Capture the cell that displays the provided text and extract its [X, Y] central coordinate. 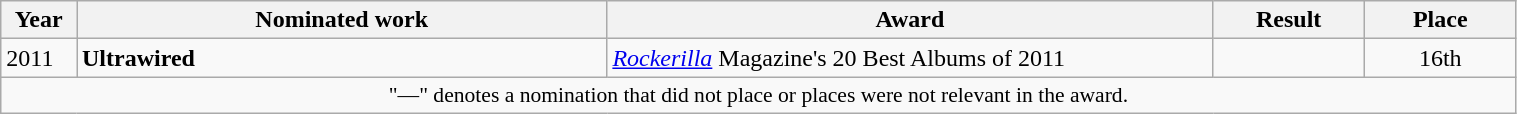
Result [1289, 20]
Nominated work [341, 20]
Year [39, 20]
16th [1440, 58]
2011 [39, 58]
Award [910, 20]
"—" denotes a nomination that did not place or places were not relevant in the award. [758, 95]
Rockerilla Magazine's 20 Best Albums of 2011 [910, 58]
Place [1440, 20]
Ultrawired [341, 58]
